Return the (x, y) coordinate for the center point of the cell that contains the specified text.  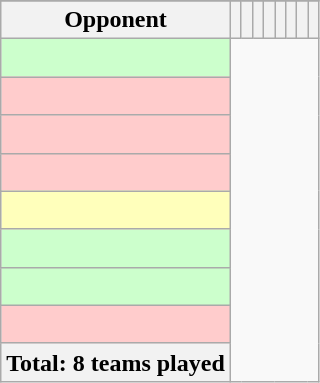
Total: 8 teams played (116, 362)
Opponent (116, 20)
